Output the (x, y) coordinate of the center of the cell containing the given text.  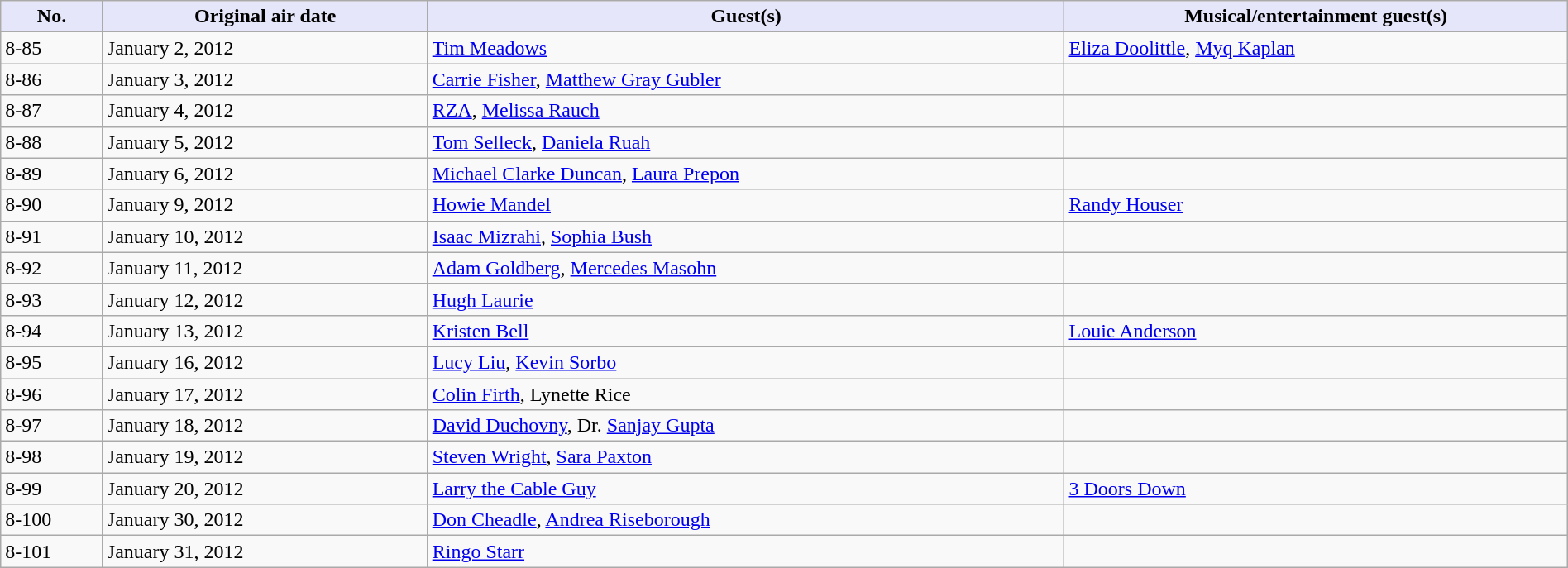
8-94 (52, 331)
Tim Meadows (746, 48)
Original air date (265, 17)
8-86 (52, 79)
Howie Mandel (746, 205)
8-99 (52, 489)
January 30, 2012 (265, 520)
Michael Clarke Duncan, Laura Prepon (746, 174)
Lucy Liu, Kevin Sorbo (746, 362)
8-90 (52, 205)
Colin Firth, Lynette Rice (746, 394)
January 12, 2012 (265, 299)
January 9, 2012 (265, 205)
Louie Anderson (1316, 331)
Tom Selleck, Daniela Ruah (746, 142)
Guest(s) (746, 17)
January 18, 2012 (265, 426)
January 20, 2012 (265, 489)
January 17, 2012 (265, 394)
No. (52, 17)
January 11, 2012 (265, 268)
January 5, 2012 (265, 142)
8-96 (52, 394)
8-89 (52, 174)
January 13, 2012 (265, 331)
8-100 (52, 520)
Isaac Mizrahi, Sophia Bush (746, 236)
January 3, 2012 (265, 79)
RZA, Melissa Rauch (746, 111)
8-92 (52, 268)
Eliza Doolittle, Myq Kaplan (1316, 48)
3 Doors Down (1316, 489)
January 4, 2012 (265, 111)
8-98 (52, 457)
Carrie Fisher, Matthew Gray Gubler (746, 79)
Steven Wright, Sara Paxton (746, 457)
Larry the Cable Guy (746, 489)
Randy Houser (1316, 205)
January 6, 2012 (265, 174)
Adam Goldberg, Mercedes Masohn (746, 268)
January 19, 2012 (265, 457)
January 31, 2012 (265, 551)
Musical/entertainment guest(s) (1316, 17)
8-85 (52, 48)
David Duchovny, Dr. Sanjay Gupta (746, 426)
January 2, 2012 (265, 48)
Don Cheadle, Andrea Riseborough (746, 520)
8-87 (52, 111)
8-93 (52, 299)
Hugh Laurie (746, 299)
Ringo Starr (746, 551)
January 16, 2012 (265, 362)
8-91 (52, 236)
Kristen Bell (746, 331)
8-88 (52, 142)
8-95 (52, 362)
8-101 (52, 551)
January 10, 2012 (265, 236)
8-97 (52, 426)
